For the text-containing cell, return its midpoint in (X, Y) coordinate format. 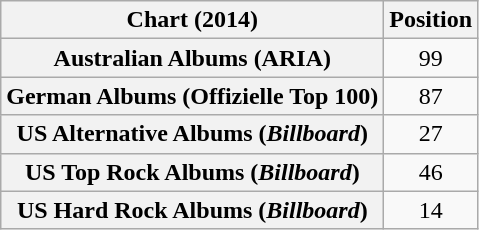
87 (431, 96)
46 (431, 172)
99 (431, 58)
Position (431, 20)
27 (431, 134)
German Albums (Offizielle Top 100) (192, 96)
US Top Rock Albums (Billboard) (192, 172)
US Alternative Albums (Billboard) (192, 134)
US Hard Rock Albums (Billboard) (192, 210)
Australian Albums (ARIA) (192, 58)
14 (431, 210)
Chart (2014) (192, 20)
